Detect which cell encompasses the target text, then output its (X, Y) center coordinate. 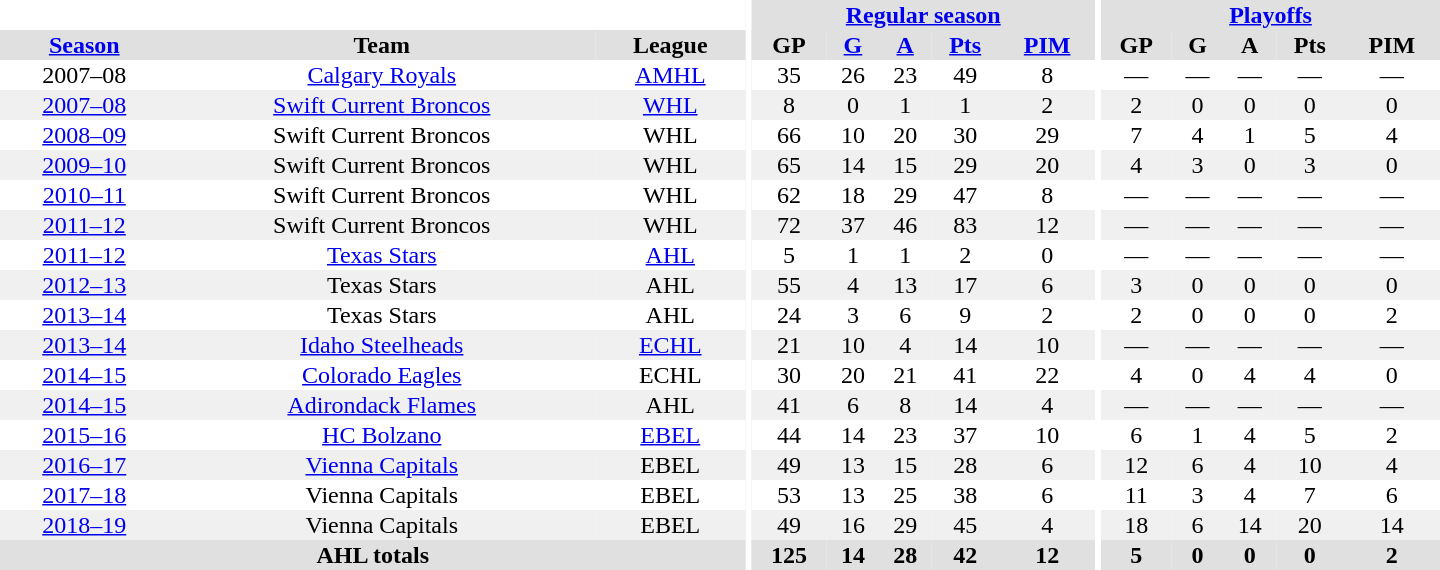
2012–13 (84, 285)
25 (905, 495)
2008–09 (84, 135)
11 (1136, 495)
AMHL (670, 75)
League (670, 45)
2010–11 (84, 195)
Regular season (923, 15)
Playoffs (1270, 15)
2015–16 (84, 435)
24 (789, 315)
2009–10 (84, 165)
26 (853, 75)
125 (789, 555)
44 (789, 435)
65 (789, 165)
42 (965, 555)
45 (965, 525)
2018–19 (84, 525)
55 (789, 285)
Calgary Royals (382, 75)
53 (789, 495)
72 (789, 225)
9 (965, 315)
47 (965, 195)
66 (789, 135)
2016–17 (84, 465)
2017–18 (84, 495)
16 (853, 525)
83 (965, 225)
46 (905, 225)
Idaho Steelheads (382, 345)
22 (1047, 375)
17 (965, 285)
38 (965, 495)
Adirondack Flames (382, 405)
62 (789, 195)
AHL totals (372, 555)
HC Bolzano (382, 435)
Team (382, 45)
35 (789, 75)
Colorado Eagles (382, 375)
Season (84, 45)
